Output the [x, y] coordinate of the center of the cell containing the given text.  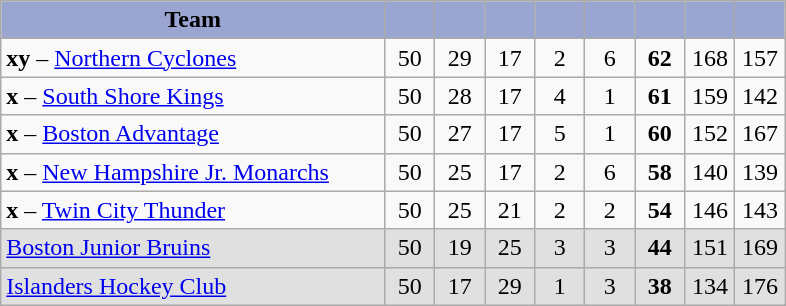
19 [460, 248]
5 [560, 134]
157 [760, 58]
54 [660, 210]
28 [460, 96]
169 [760, 248]
159 [710, 96]
4 [560, 96]
x – New Hampshire Jr. Monarchs [193, 172]
61 [660, 96]
x – Boston Advantage [193, 134]
146 [710, 210]
134 [710, 286]
xy – Northern Cyclones [193, 58]
176 [760, 286]
Islanders Hockey Club [193, 286]
139 [760, 172]
x – Twin City Thunder [193, 210]
62 [660, 58]
44 [660, 248]
168 [710, 58]
58 [660, 172]
167 [760, 134]
27 [460, 134]
152 [710, 134]
Team [193, 20]
38 [660, 286]
140 [710, 172]
142 [760, 96]
60 [660, 134]
Boston Junior Bruins [193, 248]
x – South Shore Kings [193, 96]
151 [710, 248]
143 [760, 210]
21 [510, 210]
